Pinpoint the cell where the given text exists, returning its [x, y] midpoint coordinate. 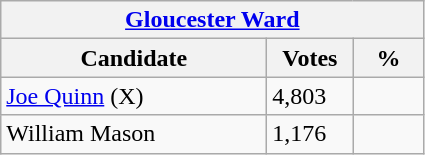
Gloucester Ward [212, 20]
Joe Quinn (X) [134, 96]
William Mason [134, 134]
4,803 [310, 96]
1,176 [310, 134]
Votes [310, 58]
Candidate [134, 58]
% [388, 58]
